Locate the cell with the specified text and output its [X, Y] center coordinate. 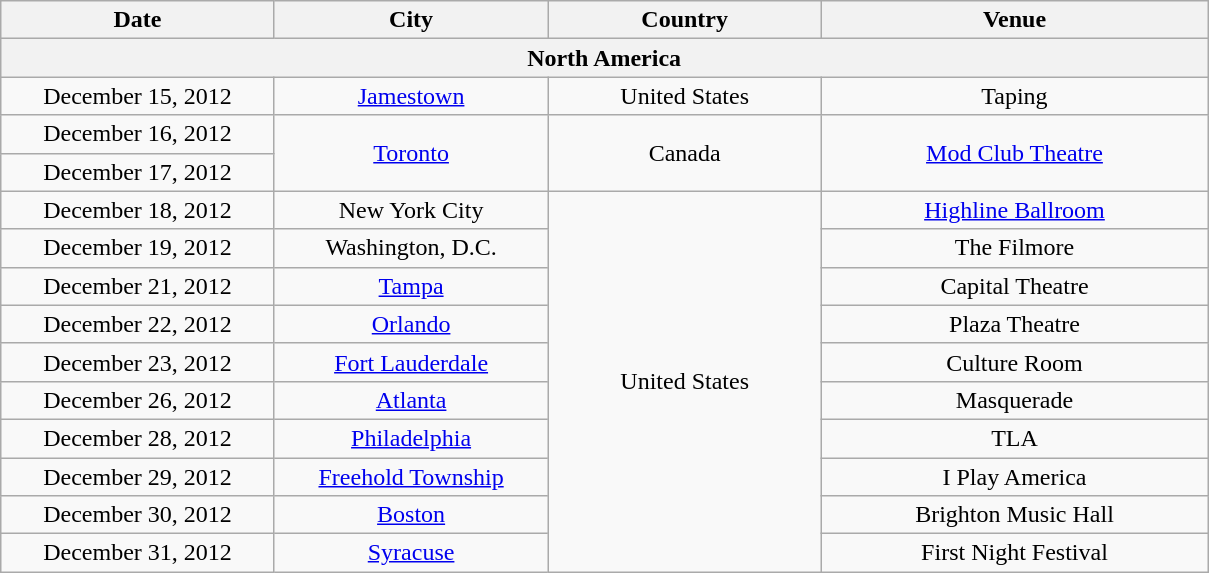
Brighton Music Hall [1014, 515]
Mod Club Theatre [1014, 153]
Washington, D.C. [411, 248]
Freehold Township [411, 477]
December 30, 2012 [138, 515]
Jamestown [411, 96]
Tampa [411, 286]
First Night Festival [1014, 553]
North America [604, 58]
Orlando [411, 324]
December 22, 2012 [138, 324]
Country [685, 20]
Philadelphia [411, 438]
Culture Room [1014, 362]
Plaza Theatre [1014, 324]
December 17, 2012 [138, 172]
Capital Theatre [1014, 286]
December 29, 2012 [138, 477]
Atlanta [411, 400]
Taping [1014, 96]
New York City [411, 210]
TLA [1014, 438]
Highline Ballroom [1014, 210]
December 23, 2012 [138, 362]
December 31, 2012 [138, 553]
Toronto [411, 153]
The Filmore [1014, 248]
December 19, 2012 [138, 248]
Fort Lauderdale [411, 362]
December 15, 2012 [138, 96]
Canada [685, 153]
December 18, 2012 [138, 210]
City [411, 20]
December 26, 2012 [138, 400]
December 21, 2012 [138, 286]
Date [138, 20]
Masquerade [1014, 400]
Boston [411, 515]
Syracuse [411, 553]
Venue [1014, 20]
December 28, 2012 [138, 438]
I Play America [1014, 477]
December 16, 2012 [138, 134]
